Provide the (X, Y) coordinate of the cell's center where the given text is located.  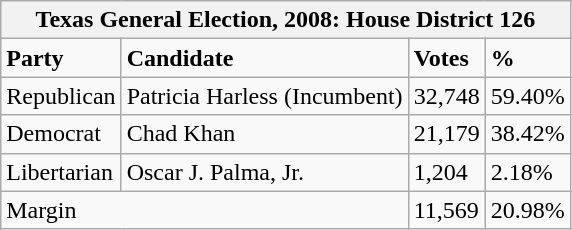
38.42% (528, 134)
Texas General Election, 2008: House District 126 (286, 20)
2.18% (528, 172)
Republican (61, 96)
Oscar J. Palma, Jr. (264, 172)
21,179 (446, 134)
32,748 (446, 96)
Party (61, 58)
Candidate (264, 58)
20.98% (528, 210)
Democrat (61, 134)
Chad Khan (264, 134)
Patricia Harless (Incumbent) (264, 96)
Libertarian (61, 172)
1,204 (446, 172)
Votes (446, 58)
Margin (204, 210)
11,569 (446, 210)
% (528, 58)
59.40% (528, 96)
